Locate the cell with the specified text and output its (X, Y) center coordinate. 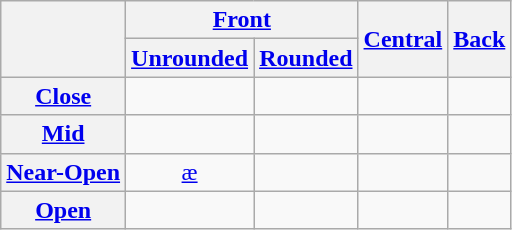
Back (480, 39)
Open (64, 210)
Unrounded (190, 58)
Rounded (306, 58)
Mid (64, 134)
Central (403, 39)
Close (64, 96)
æ (190, 172)
Front (242, 20)
Near-Open (64, 172)
